Provide the [x, y] coordinate of the cell's center where the given text is located.  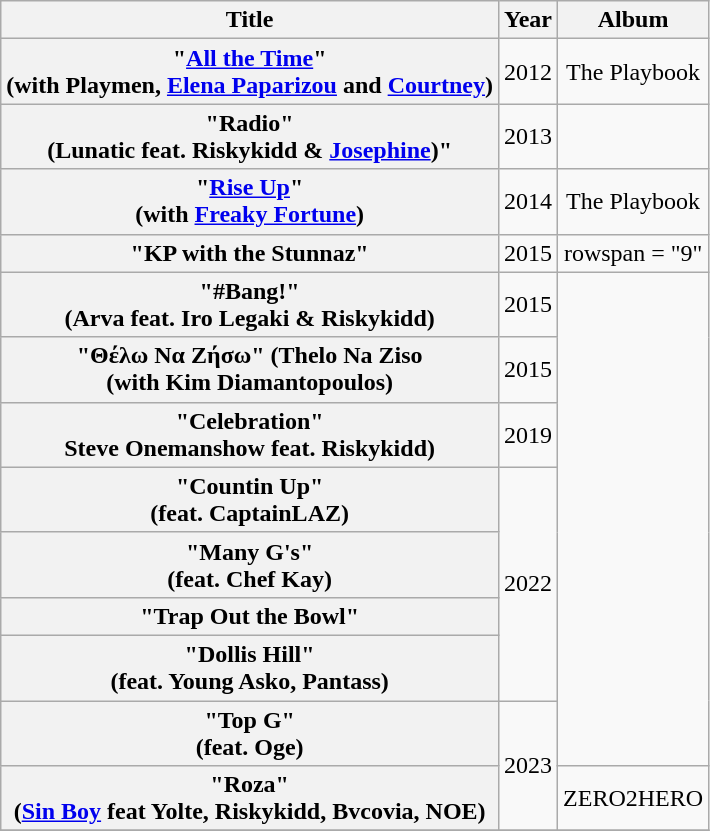
"Celebration" Steve Onemanshow feat. Riskykidd) [250, 434]
"Rise Up"(with Freaky Fortune) [250, 202]
"Θέλω Να Ζήσω" (Thelo Na Ziso (with Kim Diamantopoulos) [250, 370]
"Radio"(Lunatic feat. Riskykidd & Josephine)" [250, 136]
"Trap Out the Bowl" [250, 616]
Title [250, 20]
Year [528, 20]
2012 [528, 72]
2013 [528, 136]
rowspan = "9" [634, 253]
"Countin Up" (feat. CaptainLAZ) [250, 500]
"Top G" (feat. Oge) [250, 732]
"Dollis Hill" (feat. Young Asko, Pantass) [250, 668]
2019 [528, 434]
2014 [528, 202]
"KP with the Stunnaz" [250, 253]
"All the Time"(with Playmen, Elena Paparizou and Courtney) [250, 72]
"Many G's" (feat. Chef Kay) [250, 564]
2022 [528, 584]
"#Bang!" (Arva feat. Iro Legaki & Riskykidd) [250, 304]
2023 [528, 765]
"Roza" (Sin Boy feat Yolte, Riskykidd, Bvcovia, NOE) [250, 798]
ZERO2HERO [634, 798]
Album [634, 20]
